Capture the cell that displays the provided text and extract its [X, Y] central coordinate. 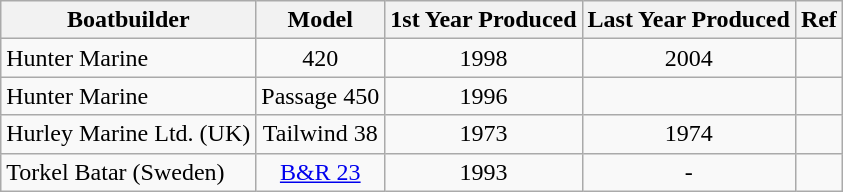
1993 [484, 172]
Model [320, 20]
1973 [484, 134]
- [688, 172]
1st Year Produced [484, 20]
1996 [484, 96]
420 [320, 58]
B&R 23 [320, 172]
Tailwind 38 [320, 134]
Boatbuilder [128, 20]
Torkel Batar (Sweden) [128, 172]
Passage 450 [320, 96]
Last Year Produced [688, 20]
Hurley Marine Ltd. (UK) [128, 134]
2004 [688, 58]
1998 [484, 58]
1974 [688, 134]
Ref [818, 20]
